Identify which cell holds the provided text, then report its (X, Y) central coordinate. 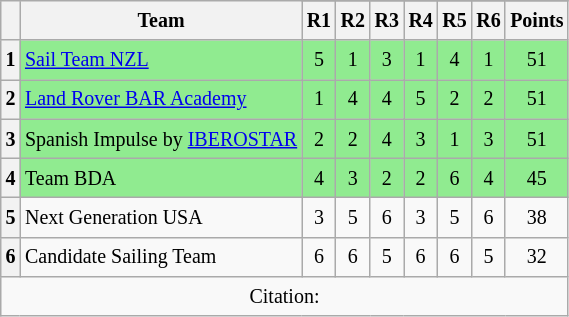
32 (536, 258)
Next Generation USA (161, 218)
45 (536, 178)
Sail Team NZL (161, 60)
R2 (353, 20)
Spanish Impulse by IBEROSTAR (161, 138)
Team (161, 20)
R5 (455, 20)
Points (536, 20)
Team BDA (161, 178)
R3 (387, 20)
38 (536, 218)
R1 (319, 20)
Candidate Sailing Team (161, 258)
R4 (421, 20)
R6 (488, 20)
Land Rover BAR Academy (161, 100)
Citation: (284, 296)
